Detect which cell encompasses the target text, then output its [x, y] center coordinate. 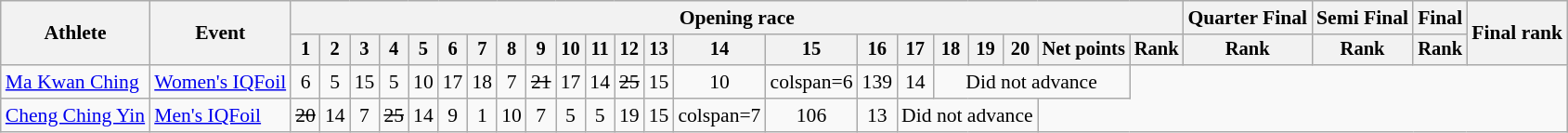
Women's IQFoil [220, 82]
Net points [1084, 50]
Event [220, 33]
139 [878, 82]
16 [878, 50]
Cheng Ching Yin [75, 115]
8 [512, 50]
4 [394, 50]
106 [811, 115]
Men's IQFoil [220, 115]
Athlete [75, 33]
Final rank [1517, 33]
12 [629, 50]
Ma Kwan Ching [75, 82]
colspan=6 [811, 82]
3 [365, 50]
colspan=7 [719, 115]
Opening race [737, 18]
Semi Final [1363, 18]
11 [600, 50]
2 [335, 50]
21 [541, 82]
Final [1440, 18]
Quarter Final [1248, 18]
